Scan for the cell matching the given text and deliver its [X, Y] coordinate at center. 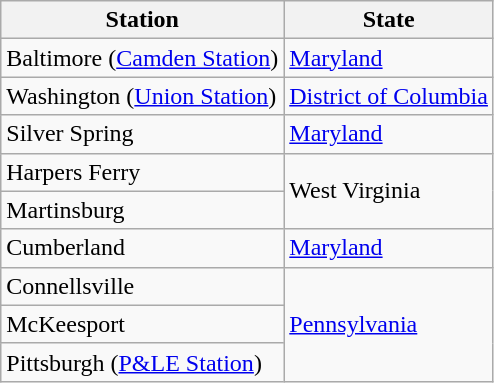
Silver Spring [142, 134]
State [389, 20]
Washington (Union Station) [142, 96]
Martinsburg [142, 210]
Pittsburgh (P&LE Station) [142, 362]
District of Columbia [389, 96]
Pennsylvania [389, 324]
West Virginia [389, 191]
McKeesport [142, 324]
Harpers Ferry [142, 172]
Baltimore (Camden Station) [142, 58]
Station [142, 20]
Cumberland [142, 248]
Connellsville [142, 286]
